Output the [X, Y] coordinate of the center of the cell containing the given text.  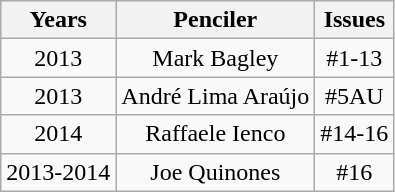
2013-2014 [58, 172]
#5AU [354, 96]
#14-16 [354, 134]
André Lima Araújo [216, 96]
2014 [58, 134]
Mark Bagley [216, 58]
Years [58, 20]
Raffaele Ienco [216, 134]
#16 [354, 172]
Penciler [216, 20]
Joe Quinones [216, 172]
Issues [354, 20]
#1-13 [354, 58]
